Scan for the cell matching the given text and deliver its (x, y) coordinate at center. 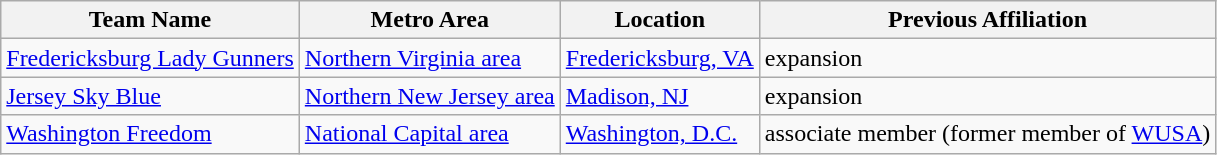
National Capital area (430, 134)
Northern Virginia area (430, 58)
Metro Area (430, 20)
Fredericksburg, VA (660, 58)
Location (660, 20)
Team Name (150, 20)
Washington, D.C. (660, 134)
Northern New Jersey area (430, 96)
Jersey Sky Blue (150, 96)
associate member (former member of WUSA) (987, 134)
Washington Freedom (150, 134)
Previous Affiliation (987, 20)
Madison, NJ (660, 96)
Fredericksburg Lady Gunners (150, 58)
